Pinpoint the cell where the given text exists, returning its (X, Y) midpoint coordinate. 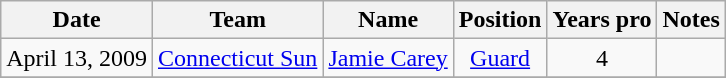
Date (77, 20)
April 13, 2009 (77, 58)
4 (602, 58)
Name (388, 20)
Guard (500, 58)
Years pro (602, 20)
Connecticut Sun (237, 58)
Position (500, 20)
Team (237, 20)
Jamie Carey (388, 58)
Notes (691, 20)
